Search for the cell housing the specified text and yield its (X, Y) center coordinate. 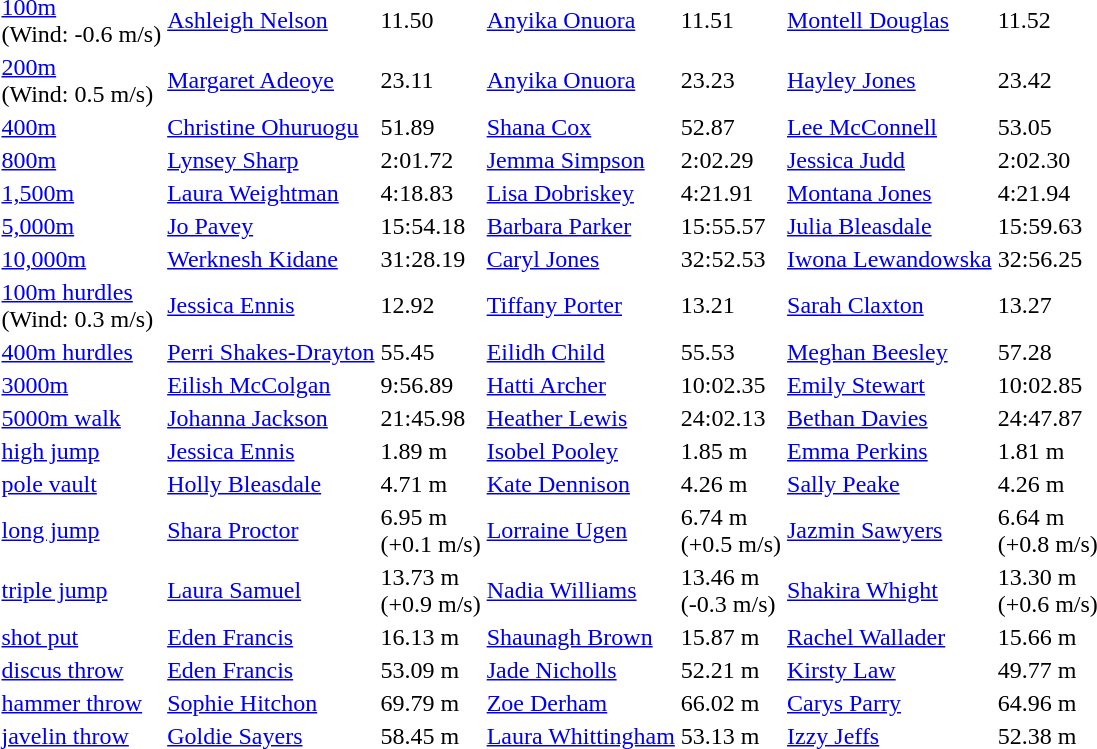
Kate Dennison (580, 484)
Lynsey Sharp (271, 160)
Shakira Whight (890, 590)
16.13 m (430, 637)
6.95 m (+0.1 m/s) (430, 530)
6.74 m(+0.5 m/s) (730, 530)
Shana Cox (580, 127)
1.89 m (430, 451)
Margaret Adeoye (271, 80)
Jessica Judd (890, 160)
Jade Nicholls (580, 670)
Iwona Lewandowska (890, 259)
13.21 (730, 306)
23.23 (730, 80)
Laura Weightman (271, 193)
Julia Bleasdale (890, 226)
Eilish McColgan (271, 385)
21:45.98 (430, 418)
long jump (82, 530)
Sally Peake (890, 484)
5,000m (82, 226)
pole vault (82, 484)
4.71 m (430, 484)
200m(Wind: 0.5 m/s) (82, 80)
15:54.18 (430, 226)
Rachel Wallader (890, 637)
55.45 (430, 352)
1.85 m (730, 451)
13.73 m(+0.9 m/s) (430, 590)
800m (82, 160)
Laura Samuel (271, 590)
Christine Ohuruogu (271, 127)
32:52.53 (730, 259)
15:55.57 (730, 226)
Meghan Beesley (890, 352)
shot put (82, 637)
2:01.72 (430, 160)
Emma Perkins (890, 451)
52.87 (730, 127)
52.21 m (730, 670)
Isobel Pooley (580, 451)
9:56.89 (430, 385)
Jazmin Sawyers (890, 530)
discus throw (82, 670)
1,500m (82, 193)
10:02.35 (730, 385)
24:02.13 (730, 418)
Carys Parry (890, 703)
Holly Bleasdale (271, 484)
Sophie Hitchon (271, 703)
4:21.91 (730, 193)
Bethan Davies (890, 418)
Lee McConnell (890, 127)
100m hurdles(Wind: 0.3 m/s) (82, 306)
53.09 m (430, 670)
Nadia Williams (580, 590)
23.11 (430, 80)
Hayley Jones (890, 80)
13.46 m(-0.3 m/s) (730, 590)
high jump (82, 451)
triple jump (82, 590)
Johanna Jackson (271, 418)
Jo Pavey (271, 226)
55.53 (730, 352)
Shara Proctor (271, 530)
Barbara Parker (580, 226)
hammer throw (82, 703)
5000m walk (82, 418)
Lorraine Ugen (580, 530)
Zoe Derham (580, 703)
31:28.19 (430, 259)
Kirsty Law (890, 670)
Sarah Claxton (890, 306)
Werknesh Kidane (271, 259)
12.92 (430, 306)
Perri Shakes-Drayton (271, 352)
Eilidh Child (580, 352)
51.89 (430, 127)
Shaunagh Brown (580, 637)
Jemma Simpson (580, 160)
Emily Stewart (890, 385)
Anyika Onuora (580, 80)
Heather Lewis (580, 418)
4:18.83 (430, 193)
Tiffany Porter (580, 306)
Hatti Archer (580, 385)
4.26 m (730, 484)
Lisa Dobriskey (580, 193)
15.87 m (730, 637)
400m hurdles (82, 352)
Montana Jones (890, 193)
Caryl Jones (580, 259)
3000m (82, 385)
69.79 m (430, 703)
66.02 m (730, 703)
10,000m (82, 259)
2:02.29 (730, 160)
400m (82, 127)
